From the cell containing the given text, extract its center point as [x, y] coordinate. 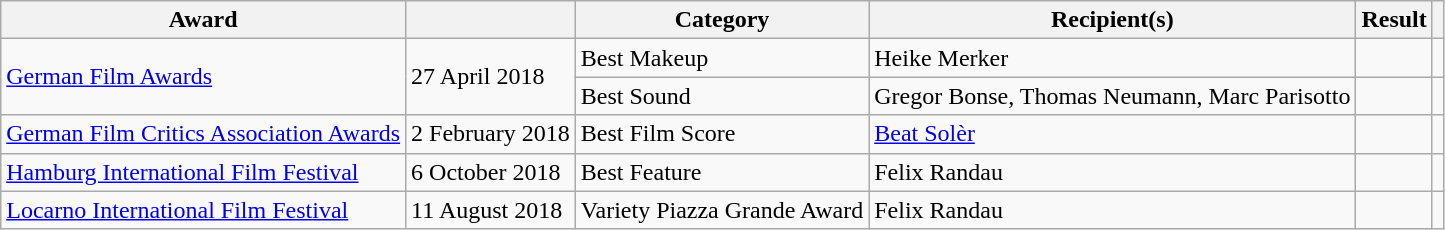
Award [204, 20]
Best Feature [722, 172]
Variety Piazza Grande Award [722, 210]
Beat Solèr [1112, 134]
Best Sound [722, 96]
Best Film Score [722, 134]
Gregor Bonse, Thomas Neumann, Marc Parisotto [1112, 96]
Result [1394, 20]
Best Makeup [722, 58]
Heike Merker [1112, 58]
6 October 2018 [491, 172]
Category [722, 20]
2 February 2018 [491, 134]
Locarno International Film Festival [204, 210]
27 April 2018 [491, 77]
German Film Awards [204, 77]
Hamburg International Film Festival [204, 172]
German Film Critics Association Awards [204, 134]
Recipient(s) [1112, 20]
11 August 2018 [491, 210]
